Detect which cell encompasses the target text, then output its (X, Y) center coordinate. 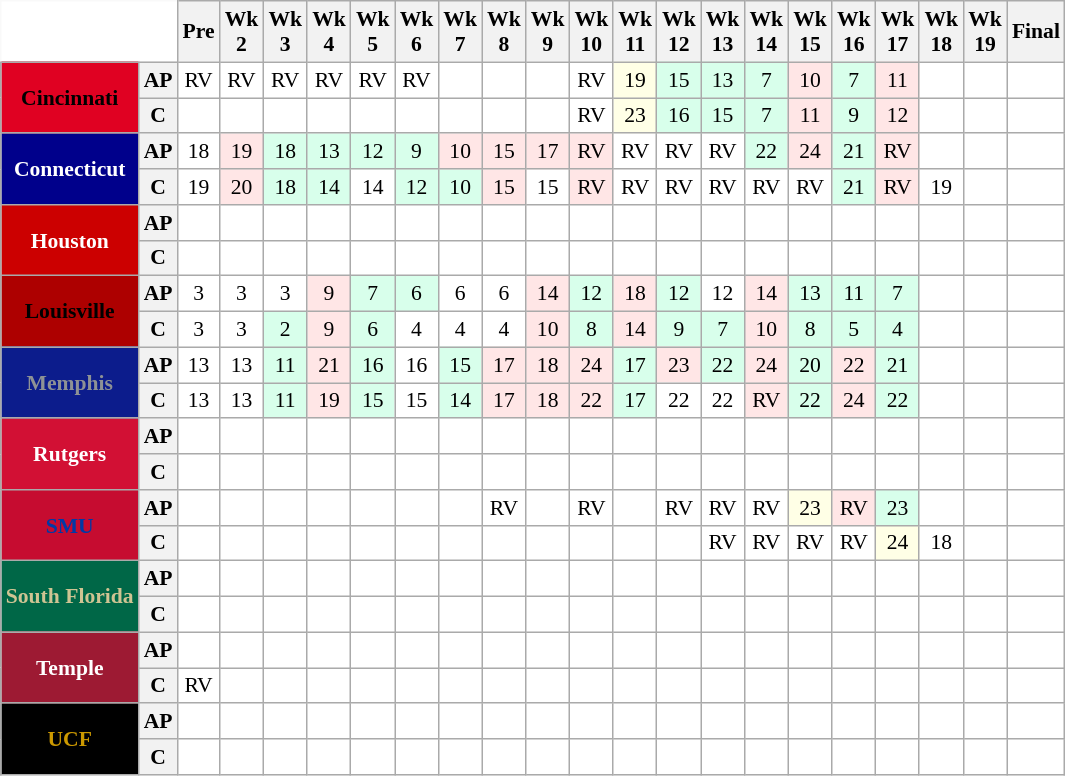
SMU (70, 526)
Wk6 (417, 32)
Wk13 (723, 32)
Cincinnati (70, 98)
Wk10 (592, 32)
South Florida (70, 596)
UCF (70, 740)
Wk18 (941, 32)
Wk11 (635, 32)
Wk9 (548, 32)
Wk5 (373, 32)
2 (285, 330)
Pre (199, 32)
Wk19 (985, 32)
Wk12 (679, 32)
Wk2 (242, 32)
Wk7 (460, 32)
Louisville (70, 312)
Houston (70, 240)
Memphis (70, 382)
Temple (70, 668)
Wk15 (810, 32)
Wk4 (329, 32)
Wk8 (504, 32)
Final (1036, 32)
Rutgers (70, 454)
Connecticut (70, 170)
Wk17 (898, 32)
Wk3 (285, 32)
Wk16 (854, 32)
5 (854, 330)
Wk14 (766, 32)
